Pinpoint the cell where the given text exists, returning its (x, y) midpoint coordinate. 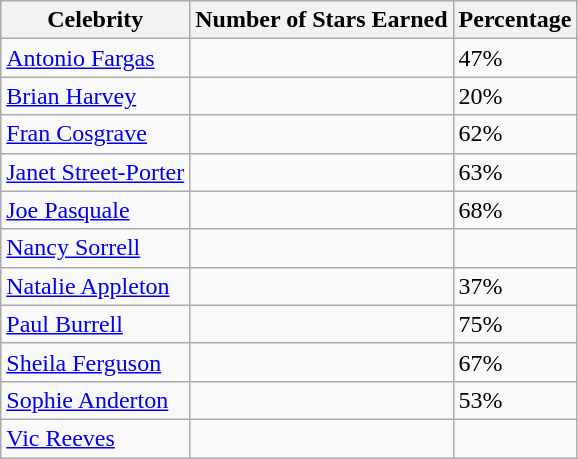
Brian Harvey (96, 96)
Nancy Sorrell (96, 248)
Janet Street-Porter (96, 172)
68% (515, 210)
75% (515, 324)
Paul Burrell (96, 324)
Sophie Anderton (96, 400)
Fran Cosgrave (96, 134)
Joe Pasquale (96, 210)
47% (515, 58)
20% (515, 96)
67% (515, 362)
62% (515, 134)
Antonio Fargas (96, 58)
63% (515, 172)
Vic Reeves (96, 438)
Sheila Ferguson (96, 362)
Percentage (515, 20)
53% (515, 400)
Celebrity (96, 20)
Natalie Appleton (96, 286)
Number of Stars Earned (322, 20)
37% (515, 286)
